Identify which cell holds the provided text, then report its (x, y) central coordinate. 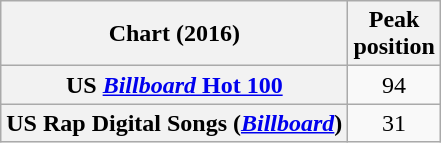
94 (394, 85)
US Billboard Hot 100 (174, 85)
US Rap Digital Songs (Billboard) (174, 123)
31 (394, 123)
Peak position (394, 34)
Chart (2016) (174, 34)
